From the cell containing the given text, extract its center point as (X, Y) coordinate. 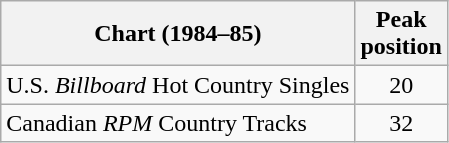
Chart (1984–85) (178, 34)
Canadian RPM Country Tracks (178, 123)
U.S. Billboard Hot Country Singles (178, 85)
32 (401, 123)
20 (401, 85)
Peakposition (401, 34)
